Pinpoint the cell where the given text exists, returning its [x, y] midpoint coordinate. 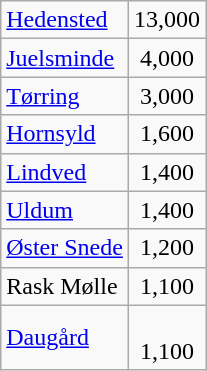
4,000 [166, 58]
3,000 [166, 96]
Øster Snede [65, 248]
Hedensted [65, 20]
Tørring [65, 96]
Daugård [65, 338]
1,200 [166, 248]
Hornsyld [65, 134]
13,000 [166, 20]
Rask Mølle [65, 286]
Lindved [65, 172]
Uldum [65, 210]
1,600 [166, 134]
Juelsminde [65, 58]
